Scan for the cell matching the given text and deliver its (x, y) coordinate at center. 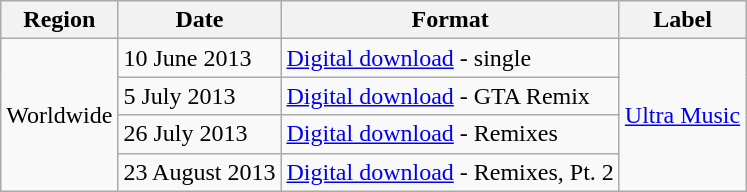
Digital download - GTA Remix (450, 96)
Date (200, 20)
Region (60, 20)
Digital download - single (450, 58)
Ultra Music (682, 115)
Format (450, 20)
Digital download - Remixes (450, 134)
10 June 2013 (200, 58)
23 August 2013 (200, 172)
Worldwide (60, 115)
26 July 2013 (200, 134)
Digital download - Remixes, Pt. 2 (450, 172)
5 July 2013 (200, 96)
Label (682, 20)
